Determine the (X, Y) coordinate at the center of the cell enclosing the given text.  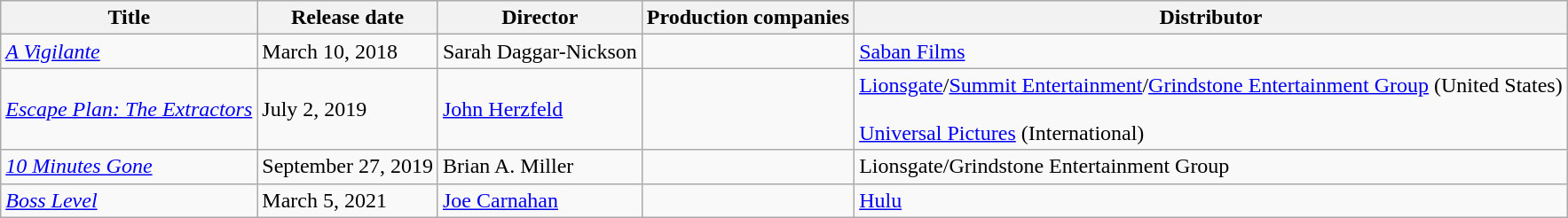
July 2, 2019 (348, 109)
Joe Carnahan (540, 200)
Escape Plan: The Extractors (130, 109)
Hulu (1211, 200)
Lionsgate/Grindstone Entertainment Group (1211, 167)
September 27, 2019 (348, 167)
March 10, 2018 (348, 51)
Release date (348, 18)
Saban Films (1211, 51)
March 5, 2021 (348, 200)
Sarah Daggar-Nickson (540, 51)
John Herzfeld (540, 109)
Director (540, 18)
Production companies (747, 18)
A Vigilante (130, 51)
Boss Level (130, 200)
10 Minutes Gone (130, 167)
Title (130, 18)
Brian A. Miller (540, 167)
Lionsgate/Summit Entertainment/Grindstone Entertainment Group (United States)Universal Pictures (International) (1211, 109)
Distributor (1211, 18)
